Pinpoint the cell where the given text exists, returning its [X, Y] midpoint coordinate. 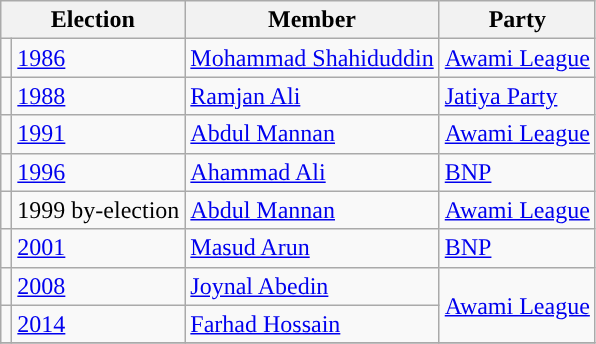
Election [93, 20]
2014 [98, 324]
Mohammad Shahiduddin [312, 58]
Jatiya Party [517, 96]
Joynal Abedin [312, 286]
2001 [98, 248]
Party [517, 20]
1988 [98, 96]
Member [312, 20]
1991 [98, 134]
Ramjan Ali [312, 96]
1986 [98, 58]
Farhad Hossain [312, 324]
1999 by-election [98, 210]
Ahammad Ali [312, 172]
1996 [98, 172]
Masud Arun [312, 248]
2008 [98, 286]
